For the text-containing cell, return its midpoint in (x, y) coordinate format. 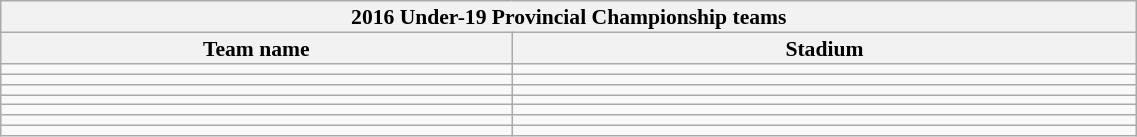
Stadium (824, 49)
Team name (256, 49)
2016 Under-19 Provincial Championship teams (569, 17)
